Detect which cell encompasses the target text, then output its (X, Y) center coordinate. 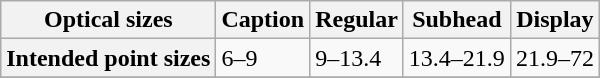
Optical sizes (108, 20)
Regular (357, 20)
Intended point sizes (108, 58)
13.4–21.9 (456, 58)
Subhead (456, 20)
21.9–72 (554, 58)
Caption (263, 20)
9–13.4 (357, 58)
Display (554, 20)
6–9 (263, 58)
